Detect which cell encompasses the target text, then output its (x, y) center coordinate. 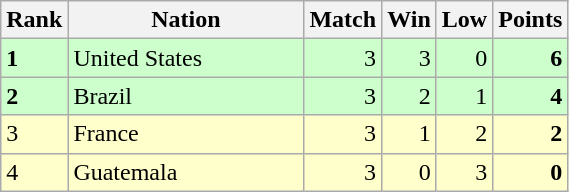
Brazil (186, 96)
United States (186, 58)
Points (530, 20)
Guatemala (186, 172)
Win (410, 20)
Rank (34, 20)
Nation (186, 20)
France (186, 134)
6 (530, 58)
Match (343, 20)
Low (464, 20)
